Locate the cell with the specified text and output its [x, y] center coordinate. 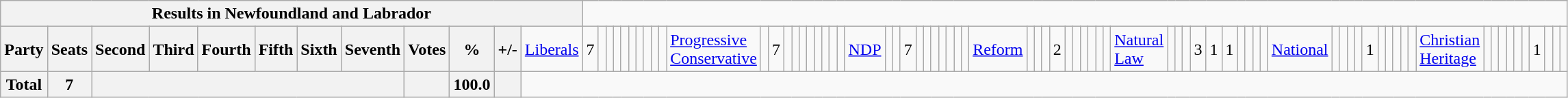
Fifth [276, 49]
+/- [508, 49]
Seats [69, 49]
100.0 [472, 84]
Natural Law [1139, 49]
Christian Heritage [1450, 49]
2 [1057, 49]
Party [24, 49]
Votes [427, 49]
3 [1198, 49]
Second [120, 49]
National [1300, 49]
Fourth [226, 49]
Third [174, 49]
Total [24, 84]
Progressive Conservative [714, 49]
Results in Newfoundland and Labrador [292, 14]
Liberals [552, 49]
Seventh [372, 49]
NDP [865, 49]
Reform [998, 49]
Sixth [319, 49]
% [472, 49]
